Identify which cell holds the provided text, then report its (X, Y) central coordinate. 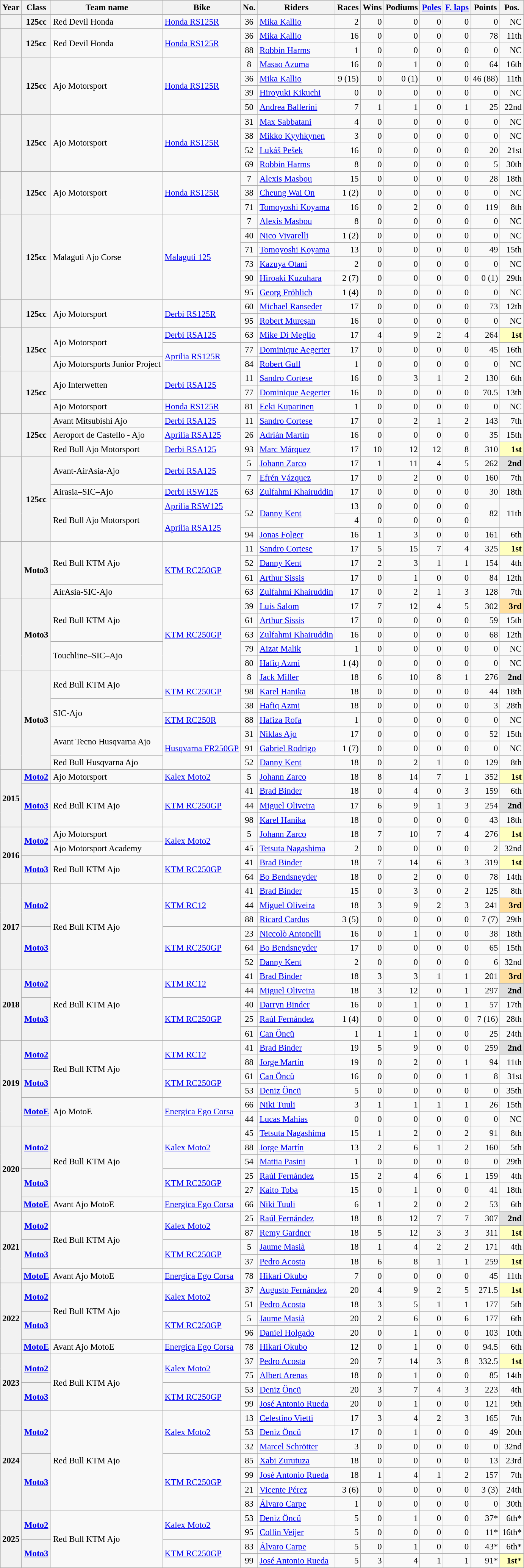
Bike (202, 8)
311 (486, 1233)
69 (249, 164)
Kaito Toba (296, 1190)
Lucas Mahias (296, 1119)
129 (486, 763)
Vicente Pérez (296, 1490)
Masao Azuma (296, 64)
22nd (512, 107)
Touchline–SIC–Ajo (107, 656)
2016 (11, 855)
Malaguti 125 (202, 257)
Team name (107, 8)
Cheung Wai On (296, 193)
Poles (431, 8)
91* (486, 1561)
90 (249, 278)
Derbi RS125R (202, 314)
264 (486, 335)
325 (486, 549)
SIC-Ajo (107, 713)
Georg Fröhlich (296, 293)
Darryn Binder (296, 1005)
31st (512, 1076)
23rd (512, 1461)
223 (486, 1390)
Michael Ranseder (296, 307)
2015 (11, 798)
7 (7) (486, 919)
35th (512, 1090)
130 (486, 378)
1 (7) (348, 749)
Mike Di Meglio (296, 335)
3 (6) (348, 1490)
Hiroyuki Kikuchi (296, 93)
51 (249, 1304)
37* (486, 1518)
10th (512, 1333)
Malaguti Ajo Corse (107, 257)
Class (36, 8)
Hiroaki Kuzuhara (296, 278)
Avant Tecno Husqvarna Ajo (107, 741)
Jack Miller (296, 677)
Ajo Motorsports Junior Project (107, 364)
AirAsia-SIC-Ajo (107, 592)
302 (486, 606)
17th (512, 1005)
332.5 (486, 1361)
Derbi RSW125 (202, 492)
Augusto Fernández (296, 1290)
Aprilia RS125R (202, 356)
54 (249, 1162)
165 (486, 1418)
Collin Veijer (296, 1532)
Mikko Kyyhkynen (296, 136)
3 (5) (348, 919)
Niccolò Antonelli (296, 934)
2 (7) (348, 278)
13th (512, 392)
254 (486, 805)
Red Bull Husqvarna Ajo (107, 763)
Remy Gardner (296, 1233)
161 (486, 535)
27 (249, 1190)
Ajo Interwetten (107, 385)
57 (486, 1005)
Points (486, 8)
Jonas Folger (296, 535)
121 (486, 1404)
9 (15) (348, 79)
Celestino Vietti (296, 1418)
81 (249, 407)
Luis Salom (296, 606)
Robert Mureșan (296, 321)
1st* (512, 1561)
Avant-AirAsia-Ajo (107, 471)
Efrén Vázquez (296, 478)
11* (486, 1532)
70.5 (486, 392)
241 (486, 905)
2020 (11, 1169)
2025 (11, 1539)
Riders (296, 8)
Daniel Holgado (296, 1333)
Xabi Zurutuza (296, 1461)
21st (512, 150)
271.5 (486, 1290)
Ajo MotoE (107, 1112)
28 (486, 179)
Kazuya Otani (296, 264)
Ricard Cardus (296, 919)
Year (11, 8)
Marc Márquez (296, 449)
352 (486, 777)
262 (486, 464)
F. laps (457, 8)
171 (486, 1247)
319 (486, 863)
35 (486, 435)
Ajo Motorsport Academy (107, 848)
Airasia–SIC–Ajo (107, 492)
Andrea Ballerini (296, 107)
297 (486, 991)
Wins (372, 8)
46 (88) (486, 79)
201 (486, 976)
Avant Mitsubishi Ajo (107, 421)
87 (249, 1233)
Albert Arenas (296, 1375)
82 (486, 513)
Robert Gull (296, 364)
2017 (11, 927)
2018 (11, 1005)
Nico Vivarelli (296, 235)
Marcel Schrötter (296, 1447)
119 (486, 207)
7 (16) (486, 1019)
157 (486, 1475)
Mattia Pasini (296, 1162)
96 (249, 1333)
23 (249, 934)
21 (249, 1490)
43 (486, 820)
KTM RC250R (202, 720)
310 (486, 449)
Gabriel Rodrigo (296, 749)
30 (486, 492)
75 (249, 1375)
2019 (11, 1083)
103 (486, 1333)
9th (512, 1404)
3 (3) (486, 1490)
16th* (512, 1532)
79 (249, 649)
154 (486, 563)
2023 (11, 1382)
2024 (11, 1461)
Max Sabbatani (296, 122)
Niklas Ajo (296, 734)
Races (348, 8)
Podiums (402, 8)
125 (486, 891)
60 (249, 307)
Aizat Malik (296, 649)
Adrián Martín (296, 435)
Pos. (512, 8)
128 (486, 592)
307 (486, 1219)
2022 (11, 1318)
80 (249, 663)
143 (486, 421)
Eeki Kuparinen (296, 407)
Hafiza Rofa (296, 720)
50 (249, 107)
Husqvarna FR250GP (202, 748)
20th (512, 1432)
No. (249, 8)
Aeroport de Castello - Ajo (107, 435)
Aprilia RSW125 (202, 506)
94.5 (486, 1347)
93 (249, 449)
43* (486, 1546)
65 (486, 948)
68 (486, 634)
59 (486, 620)
Lukáš Pešek (296, 150)
32 (249, 1447)
2021 (11, 1247)
